Return the (X, Y) coordinate for the center point of the cell that contains the specified text.  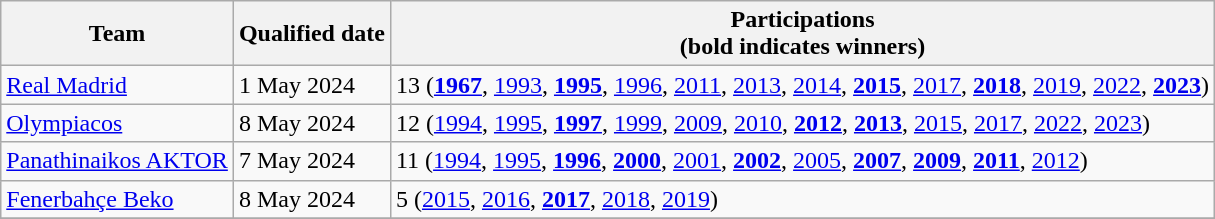
13 (1967, 1993, 1995, 1996, 2011, 2013, 2014, 2015, 2017, 2018, 2019, 2022, 2023) (802, 85)
5 (2015, 2016, 2017, 2018, 2019) (802, 199)
12 (1994, 1995, 1997, 1999, 2009, 2010, 2012, 2013, 2015, 2017, 2022, 2023) (802, 123)
Qualified date (312, 34)
Participations (bold indicates winners) (802, 34)
Team (118, 34)
Olympiacos (118, 123)
7 May 2024 (312, 161)
1 May 2024 (312, 85)
Fenerbahçe Beko (118, 199)
Real Madrid (118, 85)
11 (1994, 1995, 1996, 2000, 2001, 2002, 2005, 2007, 2009, 2011, 2012) (802, 161)
Panathinaikos AKTOR (118, 161)
